Search for the cell housing the specified text and yield its (x, y) center coordinate. 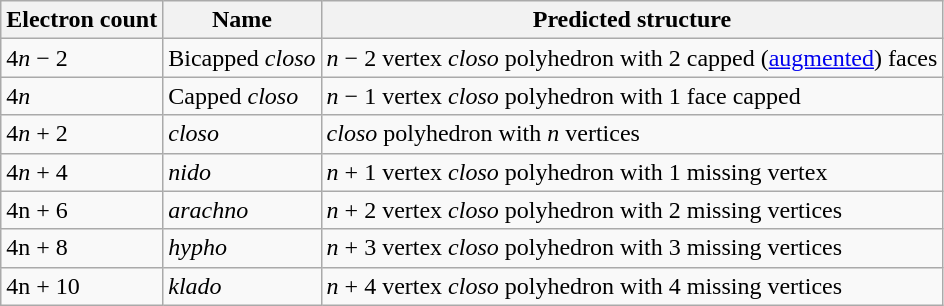
closo polyhedron with n vertices (632, 134)
4n + 2 (82, 134)
4n + 4 (82, 172)
4n + 6 (82, 210)
klado (242, 286)
hypho (242, 248)
closo (242, 134)
Name (242, 20)
Electron count (82, 20)
nido (242, 172)
n + 1 vertex closo polyhedron with 1 missing vertex (632, 172)
Predicted structure (632, 20)
arachno (242, 210)
4n + 8 (82, 248)
4n − 2 (82, 58)
4n + 10 (82, 286)
n − 1 vertex closo polyhedron with 1 face capped (632, 96)
n + 4 vertex closo polyhedron with 4 missing vertices (632, 286)
4n (82, 96)
Bicapped closo (242, 58)
n + 3 vertex closo polyhedron with 3 missing vertices (632, 248)
n − 2 vertex closo polyhedron with 2 capped (augmented) faces (632, 58)
Capped closo (242, 96)
n + 2 vertex closo polyhedron with 2 missing vertices (632, 210)
